Search for the cell housing the specified text and yield its (X, Y) center coordinate. 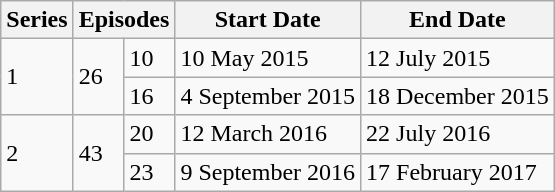
26 (98, 77)
23 (150, 172)
End Date (458, 20)
10 (150, 58)
10 May 2015 (268, 58)
4 September 2015 (268, 96)
16 (150, 96)
2 (37, 153)
12 March 2016 (268, 134)
9 September 2016 (268, 172)
1 (37, 77)
Episodes (124, 20)
Start Date (268, 20)
17 February 2017 (458, 172)
20 (150, 134)
Series (37, 20)
43 (98, 153)
12 July 2015 (458, 58)
18 December 2015 (458, 96)
22 July 2016 (458, 134)
